Pinpoint the cell where the given text exists, returning its [x, y] midpoint coordinate. 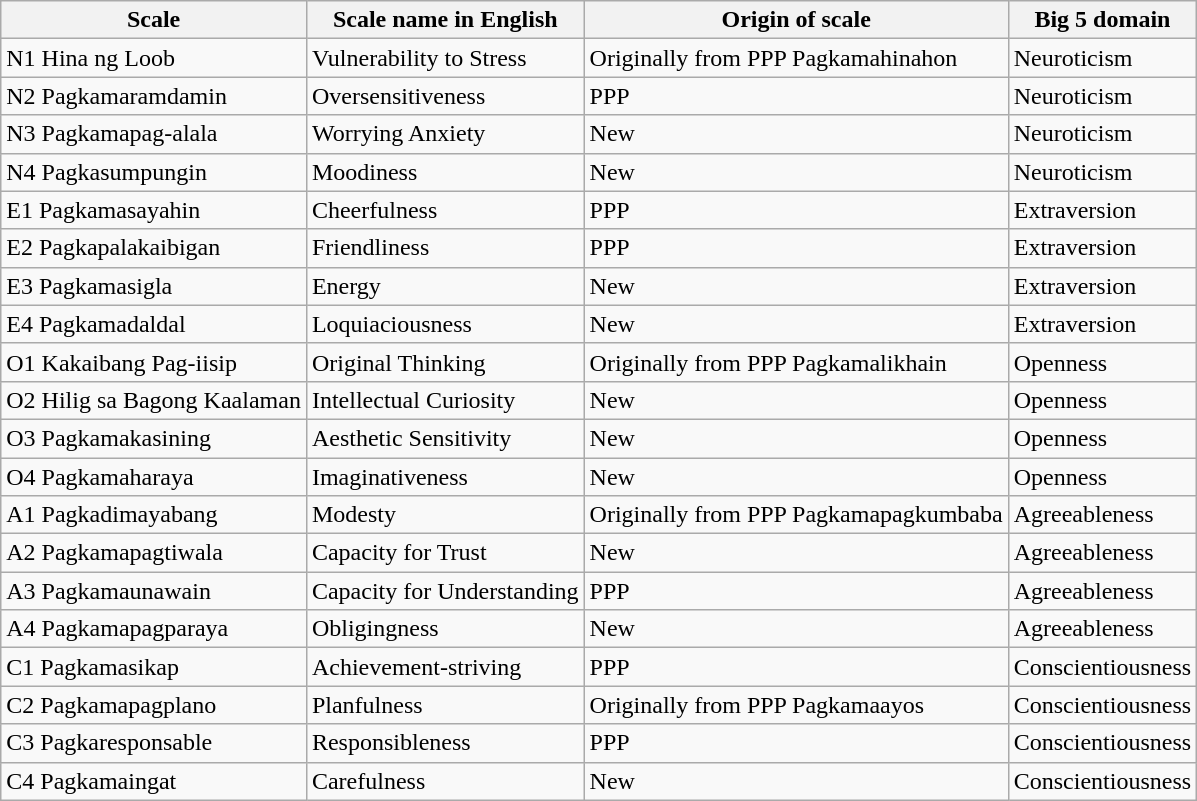
N2 Pagkamaramdamin [154, 96]
Energy [445, 286]
E2 Pagkapalakaibigan [154, 248]
E1 Pagkamasayahin [154, 210]
Achievement-striving [445, 667]
E3 Pagkamasigla [154, 286]
C2 Pagkamapagplano [154, 705]
O3 Pagkamakasining [154, 438]
Modesty [445, 515]
Original Thinking [445, 362]
Obligingness [445, 629]
Vulnerability to Stress [445, 58]
Intellectual Curiosity [445, 400]
N3 Pagkamapag-alala [154, 134]
Aesthetic Sensitivity [445, 438]
N1 Hina ng Loob [154, 58]
Originally from PPP Pagkamalikhain [796, 362]
Scale [154, 20]
Capacity for Trust [445, 553]
C3 Pagkaresponsable [154, 743]
Origin of scale [796, 20]
A4 Pagkamapagparaya [154, 629]
O2 Hilig sa Bagong Kaalaman [154, 400]
A2 Pagkamapagtiwala [154, 553]
Big 5 domain [1102, 20]
A1 Pagkadimayabang [154, 515]
A3 Pagkamaunawain [154, 591]
E4 Pagkamadaldal [154, 324]
O1 Kakaibang Pag-iisip [154, 362]
Originally from PPP Pagkamapagkumbaba [796, 515]
Planfulness [445, 705]
Carefulness [445, 781]
Scale name in English [445, 20]
Originally from PPP Pagkamaayos [796, 705]
Moodiness [445, 172]
Responsibleness [445, 743]
C1 Pagkamasikap [154, 667]
N4 Pagkasumpungin [154, 172]
Originally from PPP Pagkamahinahon [796, 58]
Loquiaciousness [445, 324]
C4 Pagkamaingat [154, 781]
Friendliness [445, 248]
Cheerfulness [445, 210]
O4 Pagkamaharaya [154, 477]
Capacity for Understanding [445, 591]
Worrying Anxiety [445, 134]
Oversensitiveness [445, 96]
Imaginativeness [445, 477]
